Scan for the cell matching the given text and deliver its [x, y] coordinate at center. 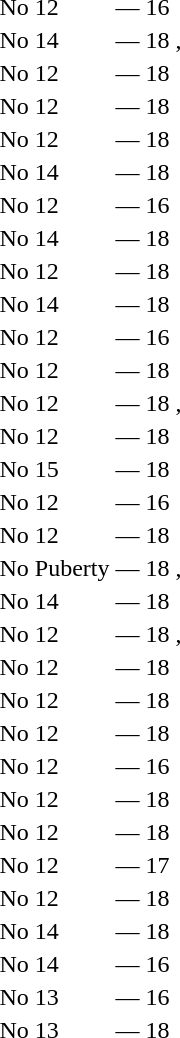
15 [72, 469]
13 [72, 997]
17 [158, 865]
Puberty [72, 568]
